Identify which cell holds the provided text, then report its [x, y] central coordinate. 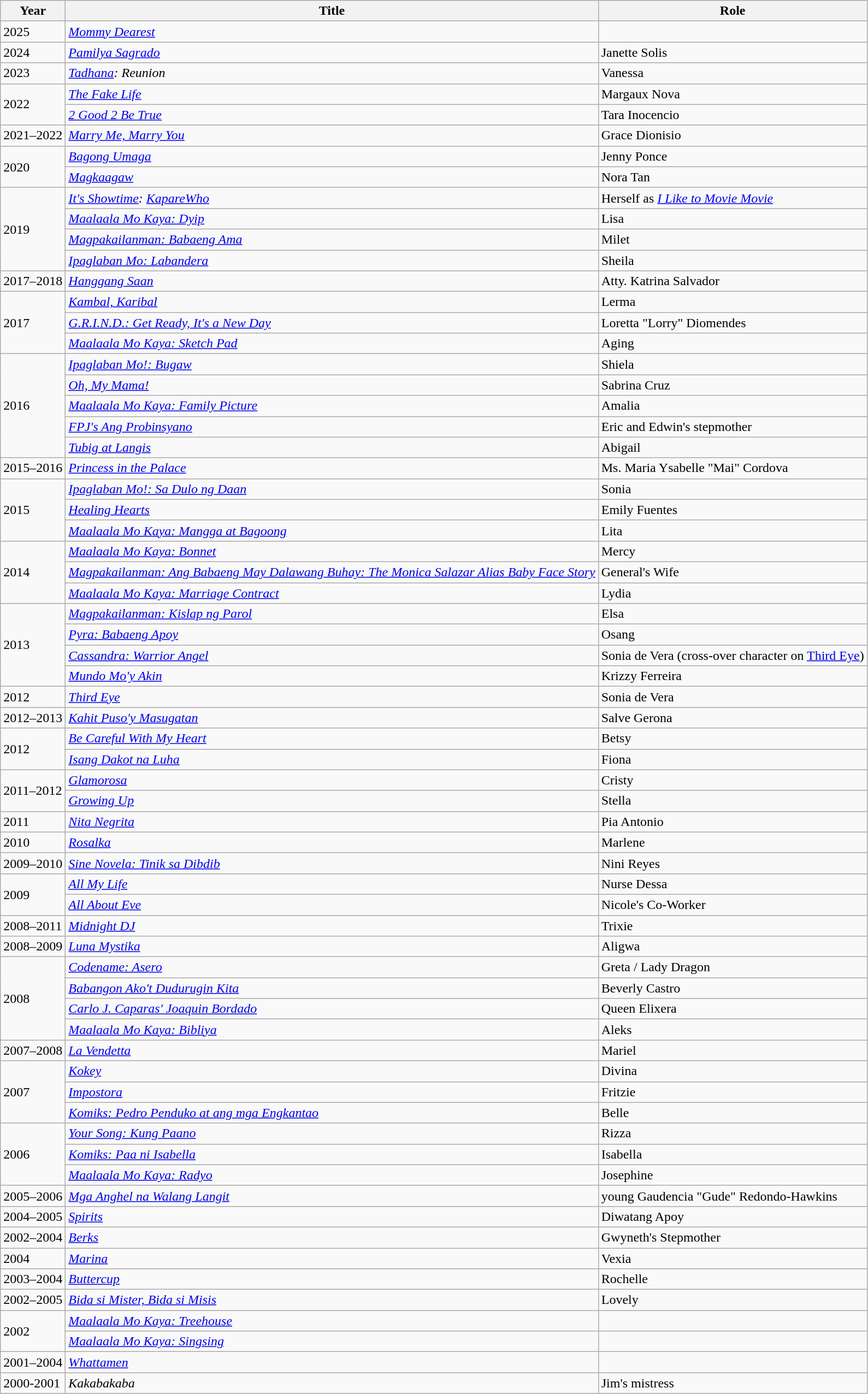
Hanggang Saan [332, 281]
Growing Up [332, 801]
2015 [33, 510]
Maalaala Mo Kaya: Marriage Contract [332, 593]
Nicole's Co-Worker [733, 905]
Kokey [332, 1071]
Sonia [733, 489]
Year [33, 11]
Spirits [332, 1216]
Oh, My Mama! [332, 385]
2006 [33, 1154]
2024 [33, 52]
Nora Tan [733, 177]
Isang Dakot na Luha [332, 759]
young Gaudencia "Gude" Redondo-Hawkins [733, 1196]
Mercy [733, 551]
La Vendetta [332, 1050]
2008 [33, 999]
Sonia de Vera [733, 697]
2011–2012 [33, 790]
Komiks: Pedro Penduko at ang mga Engkantao [332, 1113]
Ipaglaban Mo!: Sa Dulo ng Daan [332, 489]
2003–2004 [33, 1279]
Magpakailanman: Kislap ng Parol [332, 614]
Pia Antonio [733, 822]
Fritzie [733, 1092]
Maalaala Mo Kaya: Sketch Pad [332, 344]
Your Song: Kung Paano [332, 1133]
Maalaala Mo Kaya: Mangga at Bagoong [332, 530]
Rochelle [733, 1279]
2017 [33, 323]
Tara Inocencio [733, 115]
Kakabakaba [332, 1383]
Sabrina Cruz [733, 385]
Eric and Edwin's stepmother [733, 427]
Lerma [733, 302]
Trixie [733, 926]
2015–2016 [33, 468]
Mommy Dearest [332, 32]
Lovely [733, 1300]
Babangon Ako't Dudurugin Kita [332, 988]
2013 [33, 645]
Lydia [733, 593]
Role [733, 11]
Krizzy Ferreira [733, 676]
Bida si Mister, Bida si Misis [332, 1300]
Maalaala Mo Kaya: Treehouse [332, 1321]
Diwatang Apoy [733, 1216]
Bagong Umaga [332, 156]
All About Eve [332, 905]
Magkaagaw [332, 177]
Ipaglaban Mo: Labandera [332, 261]
Janette Solis [733, 52]
2025 [33, 32]
2007–2008 [33, 1050]
Whattamen [332, 1362]
2019 [33, 229]
Cristy [733, 780]
Maalaala Mo Kaya: Singsing [332, 1342]
Maalaala Mo Kaya: Radyo [332, 1175]
Atty. Katrina Salvador [733, 281]
2017–2018 [33, 281]
Ms. Maria Ysabelle "Mai" Cordova [733, 468]
Amalia [733, 406]
Buttercup [332, 1279]
Healing Hearts [332, 510]
Maalaala Mo Kaya: Family Picture [332, 406]
Tubig at Langis [332, 447]
Vanessa [733, 73]
Nurse Dessa [733, 884]
Komiks: Paa ni Isabella [332, 1154]
Sonia de Vera (cross-over character on Third Eye) [733, 655]
Aleks [733, 1030]
Luna Mystika [332, 947]
Aligwa [733, 947]
Marlene [733, 842]
Princess in the Palace [332, 468]
2021–2022 [33, 135]
Jim's mistress [733, 1383]
Abigail [733, 447]
Herself as I Like to Movie Movie [733, 198]
Nita Negrita [332, 822]
Berks [332, 1237]
2002–2004 [33, 1237]
2010 [33, 842]
Kahit Puso'y Masugatan [332, 718]
2009–2010 [33, 863]
Midnight DJ [332, 926]
Sine Novela: Tinik sa Dibdib [332, 863]
2023 [33, 73]
2016 [33, 406]
Maalaala Mo Kaya: Bibliya [332, 1030]
Rosalka [332, 842]
Mundo Mo'y Akin [332, 676]
2000-2001 [33, 1383]
Mariel [733, 1050]
2002 [33, 1331]
Milet [733, 239]
Lita [733, 530]
Belle [733, 1113]
Rizza [733, 1133]
Shiela [733, 364]
Marry Me, Marry You [332, 135]
Pyra: Babaeng Apoy [332, 635]
2009 [33, 894]
Carlo J. Caparas' Joaquin Bordado [332, 1009]
Codename: Asero [332, 967]
2022 [33, 104]
All My Life [332, 884]
2012–2013 [33, 718]
2 Good 2 Be True [332, 115]
Divina [733, 1071]
2011 [33, 822]
Jenny Ponce [733, 156]
Sheila [733, 261]
Greta / Lady Dragon [733, 967]
FPJ's Ang Probinsyano [332, 427]
Fiona [733, 759]
Ipaglaban Mo!: Bugaw [332, 364]
Salve Gerona [733, 718]
Magpakailanman: Babaeng Ama [332, 239]
2005–2006 [33, 1196]
Be Careful With My Heart [332, 739]
Mga Anghel na Walang Langit [332, 1196]
Emily Fuentes [733, 510]
Magpakailanman: Ang Babaeng May Dalawang Buhay: The Monica Salazar Alias Baby Face Story [332, 572]
2008–2009 [33, 947]
Beverly Castro [733, 988]
Glamorosa [332, 780]
Queen Elixera [733, 1009]
Nini Reyes [733, 863]
Gwyneth's Stepmother [733, 1237]
Margaux Nova [733, 94]
General's Wife [733, 572]
Osang [733, 635]
Kambal, Karibal [332, 302]
Maalaala Mo Kaya: Bonnet [332, 551]
G.R.I.N.D.: Get Ready, It's a New Day [332, 323]
Elsa [733, 614]
2020 [33, 167]
Third Eye [332, 697]
Impostora [332, 1092]
2002–2005 [33, 1300]
Cassandra: Warrior Angel [332, 655]
Grace Dionisio [733, 135]
Title [332, 11]
Tadhana: Reunion [332, 73]
Aging [733, 344]
Betsy [733, 739]
Vexia [733, 1258]
2007 [33, 1092]
Maalaala Mo Kaya: Dyip [332, 218]
Loretta "Lorry" Diomendes [733, 323]
It's Showtime: KapareWho [332, 198]
Josephine [733, 1175]
2008–2011 [33, 926]
Pamilya Sagrado [332, 52]
Stella [733, 801]
Isabella [733, 1154]
2001–2004 [33, 1362]
Lisa [733, 218]
2004 [33, 1258]
2014 [33, 572]
Marina [332, 1258]
The Fake Life [332, 94]
2004–2005 [33, 1216]
